From the cell containing the given text, extract its center point as [x, y] coordinate. 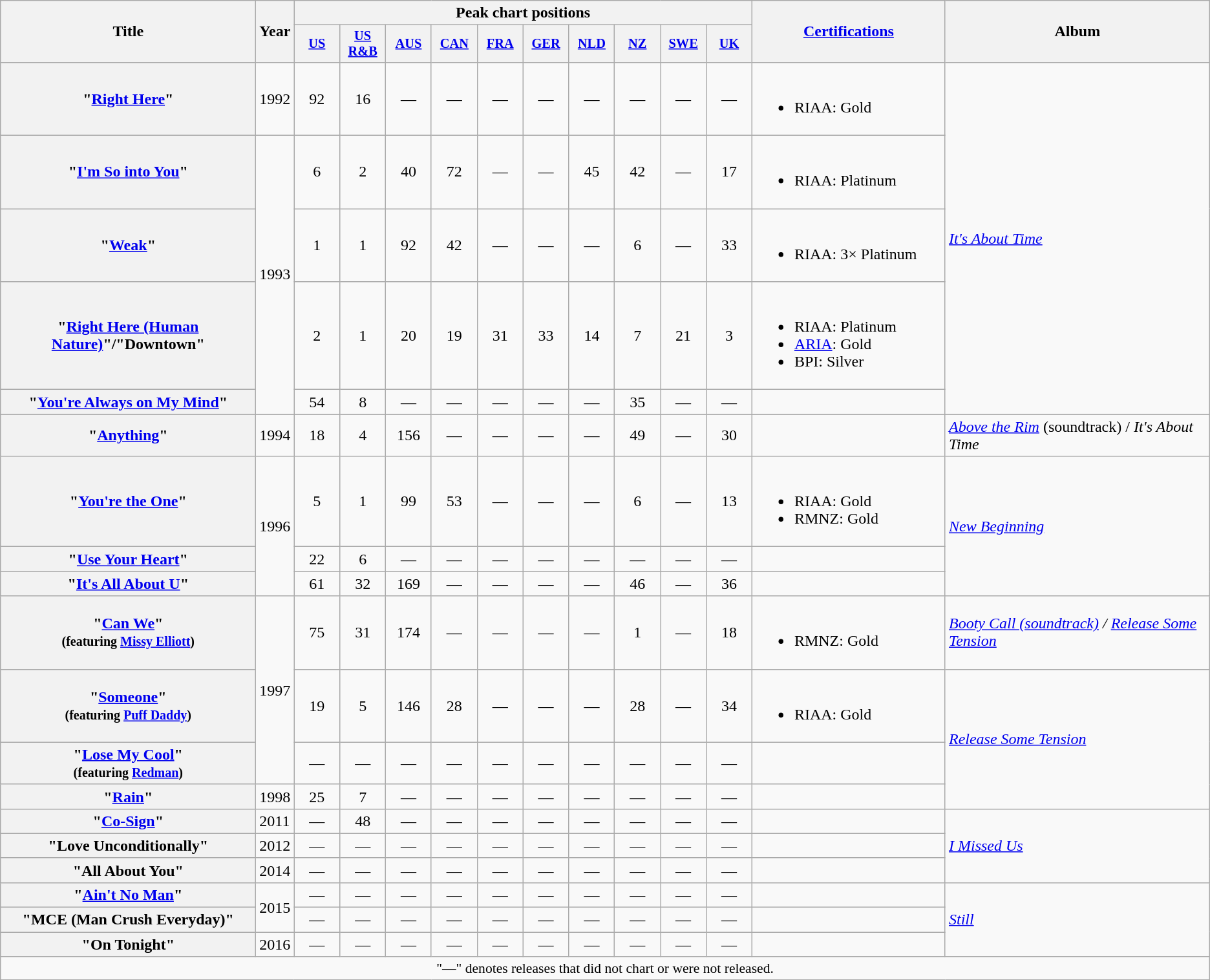
1998 [275, 796]
"Rain" [128, 796]
22 [317, 559]
NZ [637, 44]
32 [363, 584]
NLD [592, 44]
RIAA: PlatinumARIA: GoldBPI: Silver [848, 336]
SWE [684, 44]
30 [729, 436]
75 [317, 632]
"MCE (Man Crush Everyday)" [128, 920]
UK [729, 44]
146 [409, 706]
45 [592, 172]
174 [409, 632]
US [317, 44]
36 [729, 584]
21 [684, 336]
"Lose My Cool"(featuring Redman) [128, 763]
GER [546, 44]
99 [409, 502]
2011 [275, 821]
"Love Unconditionally" [128, 846]
156 [409, 436]
FRA [500, 44]
RIAA: GoldRMNZ: Gold [848, 502]
4 [363, 436]
8 [363, 402]
"Use Your Heart" [128, 559]
RIAA: 3× Platinum [848, 246]
Booty Call (soundtrack) / Release Some Tension [1077, 632]
RMNZ: Gold [848, 632]
Title [128, 32]
Release Some Tension [1077, 739]
"Anything" [128, 436]
US R&B [363, 44]
"You're the One" [128, 502]
48 [363, 821]
"Right Here" [128, 98]
3 [729, 336]
2016 [275, 944]
17 [729, 172]
54 [317, 402]
Above the Rim (soundtrack) / It's About Time [1077, 436]
1996 [275, 526]
"On Tonight" [128, 944]
"Right Here (Human Nature)"/"Downtown" [128, 336]
25 [317, 796]
16 [363, 98]
2012 [275, 846]
Peak chart positions [524, 13]
"Can We"(featuring Missy Elliott) [128, 632]
"Someone"(featuring Puff Daddy) [128, 706]
"You're Always on My Mind" [128, 402]
"I'm So into You" [128, 172]
AUS [409, 44]
Album [1077, 32]
13 [729, 502]
34 [729, 706]
"—" denotes releases that did not chart or were not released. [605, 968]
"Co-Sign" [128, 821]
It's About Time [1077, 238]
I Missed Us [1077, 846]
Certifications [848, 32]
53 [454, 502]
1992 [275, 98]
169 [409, 584]
1993 [275, 275]
49 [637, 436]
"Ain't No Man" [128, 895]
CAN [454, 44]
1997 [275, 690]
1994 [275, 436]
40 [409, 172]
"Weak" [128, 246]
Still [1077, 919]
46 [637, 584]
"All About You" [128, 870]
61 [317, 584]
2014 [275, 870]
"It's All About U" [128, 584]
20 [409, 336]
72 [454, 172]
Year [275, 32]
New Beginning [1077, 526]
35 [637, 402]
2015 [275, 907]
RIAA: Platinum [848, 172]
14 [592, 336]
